Return the (X, Y) coordinate for the center point of the cell that contains the specified text.  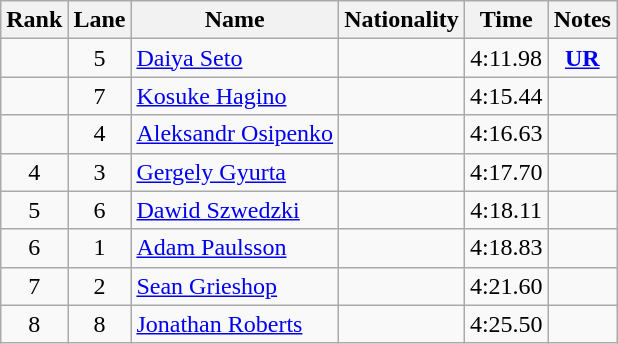
Name (235, 20)
Lane (100, 20)
1 (100, 248)
Dawid Szwedzki (235, 210)
Gergely Gyurta (235, 172)
4:17.70 (506, 172)
4:25.50 (506, 324)
Jonathan Roberts (235, 324)
4:18.83 (506, 248)
Daiya Seto (235, 58)
Aleksandr Osipenko (235, 134)
4:16.63 (506, 134)
4:18.11 (506, 210)
Adam Paulsson (235, 248)
4:15.44 (506, 96)
4:11.98 (506, 58)
Sean Grieshop (235, 286)
Time (506, 20)
Kosuke Hagino (235, 96)
2 (100, 286)
Nationality (402, 20)
Notes (582, 20)
UR (582, 58)
4:21.60 (506, 286)
3 (100, 172)
Rank (34, 20)
